Output the (x, y) coordinate of the center of the cell containing the given text.  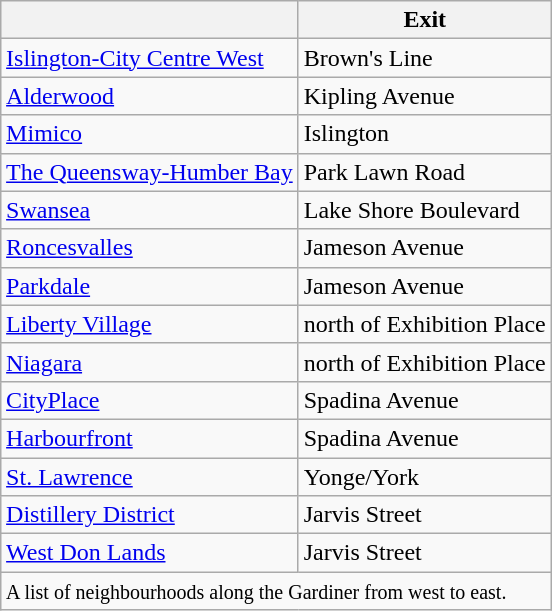
Mimico (150, 134)
Islington (424, 134)
Harbourfront (150, 438)
West Don Lands (150, 553)
Islington-City Centre West (150, 58)
Swansea (150, 210)
A list of neighbourhoods along the Gardiner from west to east. (276, 591)
Liberty Village (150, 324)
Lake Shore Boulevard (424, 210)
Park Lawn Road (424, 172)
Yonge/York (424, 477)
Exit (424, 20)
Parkdale (150, 286)
Roncesvalles (150, 248)
The Queensway-Humber Bay (150, 172)
Brown's Line (424, 58)
Alderwood (150, 96)
St. Lawrence (150, 477)
Kipling Avenue (424, 96)
Niagara (150, 362)
Distillery District (150, 515)
CityPlace (150, 400)
